Locate the cell with the specified text and output its (X, Y) center coordinate. 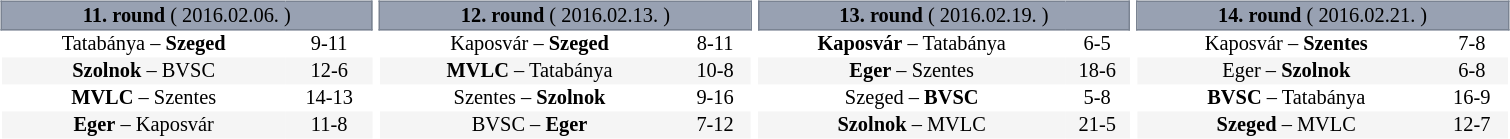
Eger – Kaposvár (144, 126)
BVSC – Tatabánya (1286, 98)
Eger – Szolnok (1286, 72)
7-12 (715, 126)
Kaposvár – Szeged (530, 44)
9-11 (329, 44)
11. round ( 2016.02.06. ) (186, 15)
Tatabánya – Szeged (144, 44)
12-6 (329, 72)
12-7 (1472, 126)
Szolnok – BVSC (144, 72)
6-5 (1098, 44)
7-8 (1472, 44)
14. round ( 2016.02.21. ) (1322, 15)
11-8 (329, 126)
MVLC – Tatabánya (530, 72)
13. round ( 2016.02.19. ) (944, 15)
Szeged – MVLC (1286, 126)
16-9 (1472, 98)
12. round ( 2016.02.13. ) (566, 15)
5-8 (1098, 98)
Szentes – Szolnok (530, 98)
6-8 (1472, 72)
21-5 (1098, 126)
9-16 (715, 98)
14-13 (329, 98)
Kaposvár – Szentes (1286, 44)
Szeged – BVSC (911, 98)
MVLC – Szentes (144, 98)
Kaposvár – Tatabánya (911, 44)
18-6 (1098, 72)
Szolnok – MVLC (911, 126)
BVSC – Eger (530, 126)
Eger – Szentes (911, 72)
10-8 (715, 72)
8-11 (715, 44)
